Detect which cell encompasses the target text, then output its [X, Y] center coordinate. 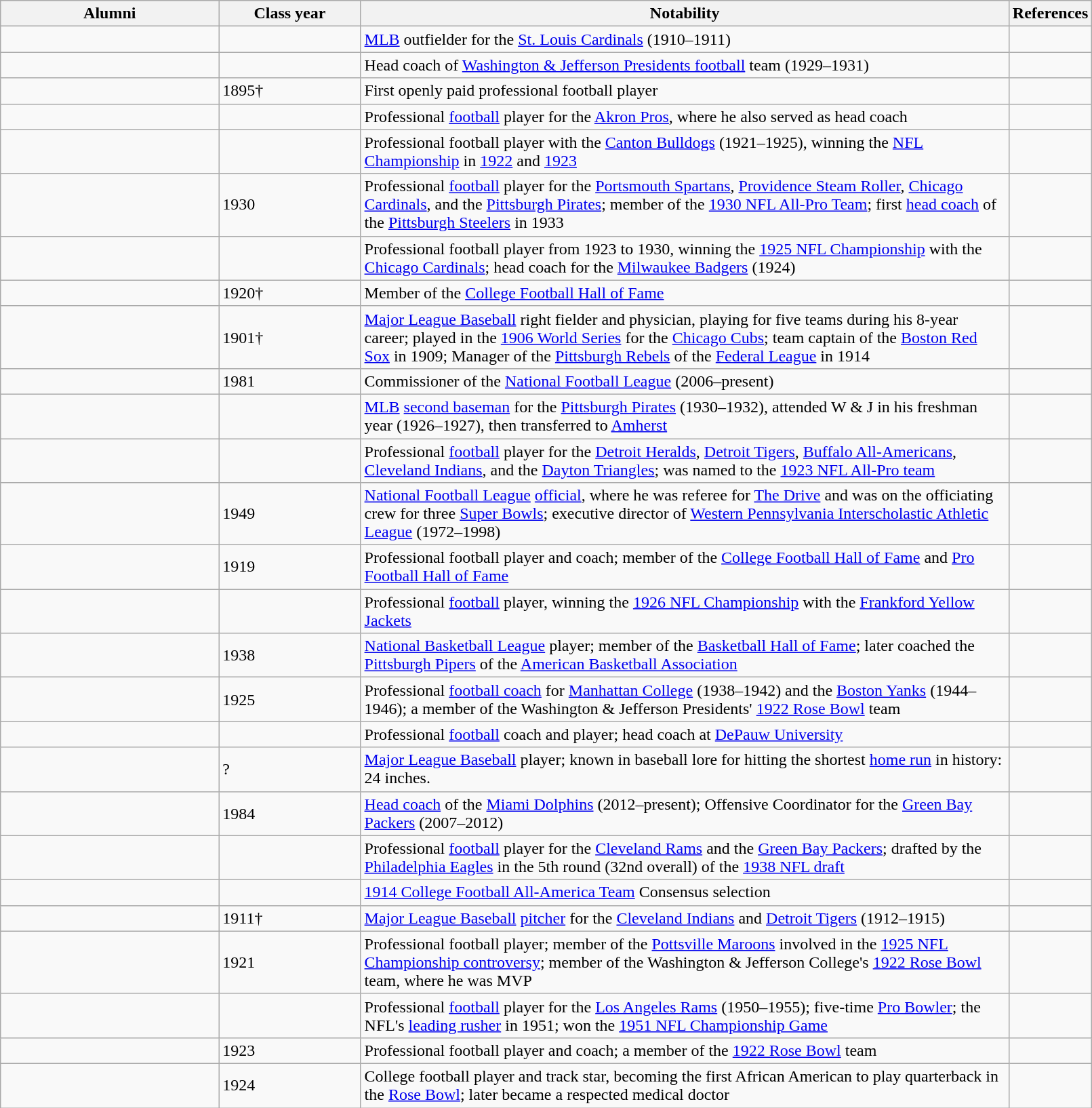
1901† [290, 337]
Class year [290, 14]
Head coach of Washington & Jefferson Presidents football team (1929–1931) [685, 65]
1981 [290, 381]
National Basketball League player; member of the Basketball Hall of Fame; later coached the Pittsburgh Pipers of the American Basketball Association [685, 655]
First openly paid professional football player [685, 91]
1949 [290, 514]
? [290, 769]
MLB second baseman for the Pittsburgh Pirates (1930–1932), attended W & J in his freshman year (1926–1927), then transferred to Amherst [685, 416]
1984 [290, 814]
MLB outfielder for the St. Louis Cardinals (1910–1911) [685, 39]
Professional football player for the Akron Pros, where he also served as head coach [685, 117]
1895† [290, 91]
Alumni [110, 14]
1921 [290, 962]
1914 College Football All-America Team Consensus selection [685, 892]
Professional football player and coach; member of the College Football Hall of Fame and Pro Football Hall of Fame [685, 567]
1938 [290, 655]
Member of the College Football Hall of Fame [685, 293]
1920† [290, 293]
1919 [290, 567]
Head coach of the Miami Dolphins (2012–present); Offensive Coordinator for the Green Bay Packers (2007–2012) [685, 814]
1925 [290, 700]
1911† [290, 918]
Professional football coach and player; head coach at DePauw University [685, 734]
Professional football player with the Canton Bulldogs (1921–1925), winning the NFL Championship in 1922 and 1923 [685, 152]
Major League Baseball player; known in baseball lore for hitting the shortest home run in history: 24 inches. [685, 769]
Major League Baseball pitcher for the Cleveland Indians and Detroit Tigers (1912–1915) [685, 918]
1923 [290, 1050]
Commissioner of the National Football League (2006–present) [685, 381]
Professional football player, winning the 1926 NFL Championship with the Frankford Yellow Jackets [685, 612]
Professional football player and coach; a member of the 1922 Rose Bowl team [685, 1050]
1924 [290, 1085]
Notability [685, 14]
References [1051, 14]
1930 [290, 205]
